Locate the cell with the specified text and output its [x, y] center coordinate. 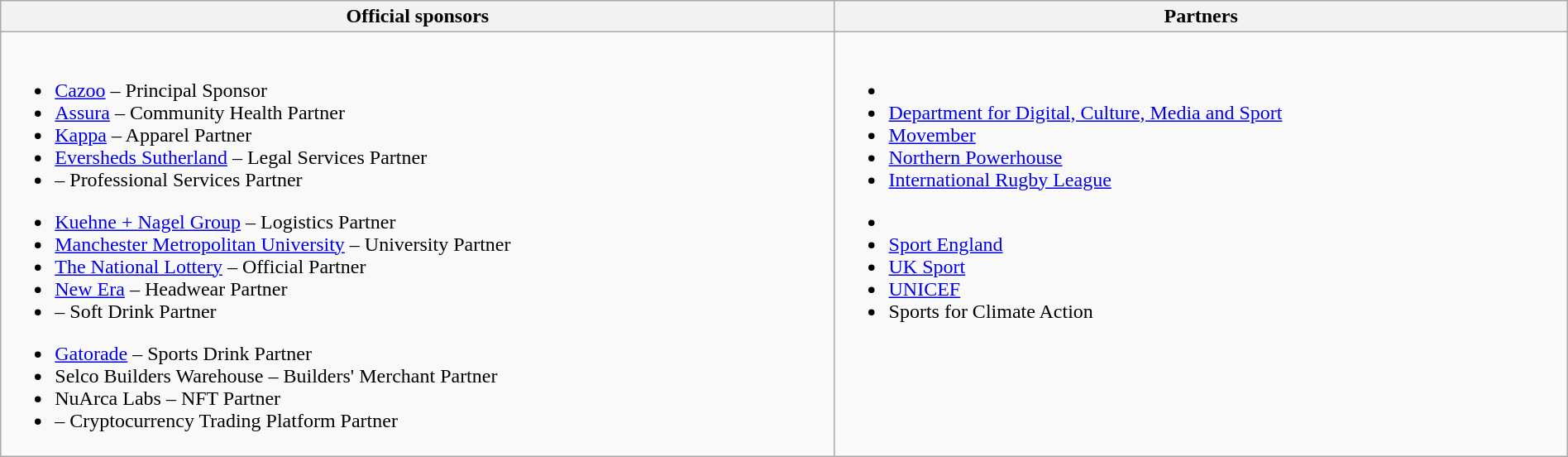
Official sponsors [418, 17]
Partners [1201, 17]
